Provide the (x, y) coordinate of the cell's center where the given text is located.  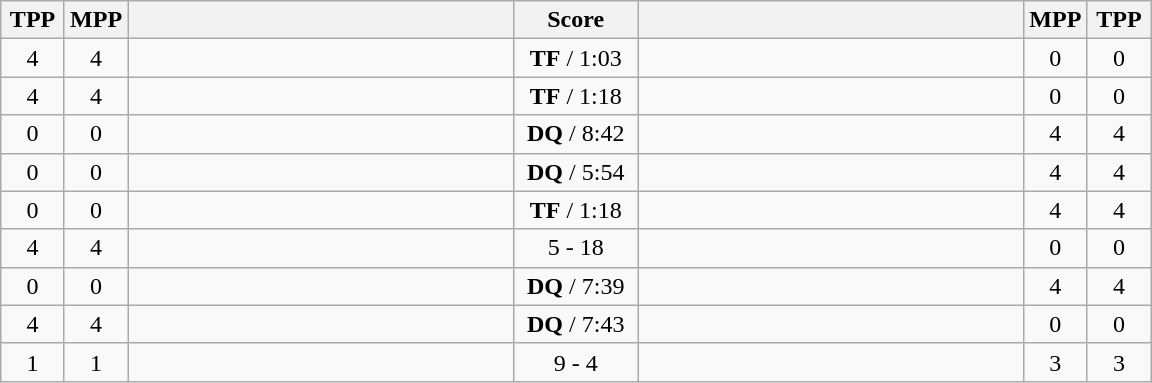
DQ / 8:42 (576, 134)
DQ / 7:39 (576, 286)
9 - 4 (576, 362)
DQ / 7:43 (576, 324)
5 - 18 (576, 248)
Score (576, 20)
DQ / 5:54 (576, 172)
TF / 1:03 (576, 58)
